Provide the [X, Y] coordinate of the cell's center where the given text is located.  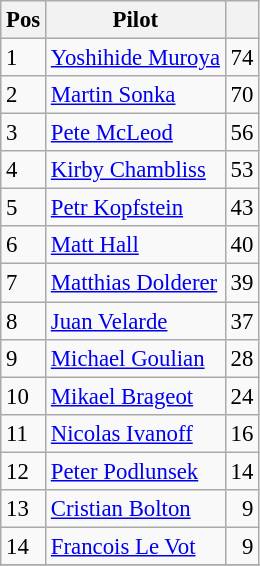
3 [24, 133]
Peter Podlunsek [136, 471]
Pilot [136, 20]
6 [24, 245]
24 [242, 396]
12 [24, 471]
56 [242, 133]
40 [242, 245]
43 [242, 208]
Yoshihide Muroya [136, 58]
16 [242, 433]
7 [24, 283]
37 [242, 321]
13 [24, 509]
74 [242, 58]
4 [24, 170]
Kirby Chambliss [136, 170]
Pos [24, 20]
39 [242, 283]
Matt Hall [136, 245]
10 [24, 396]
11 [24, 433]
53 [242, 170]
Mikael Brageot [136, 396]
Petr Kopfstein [136, 208]
Pete McLeod [136, 133]
8 [24, 321]
Francois Le Vot [136, 546]
Matthias Dolderer [136, 283]
2 [24, 95]
28 [242, 358]
Martin Sonka [136, 95]
Michael Goulian [136, 358]
70 [242, 95]
Nicolas Ivanoff [136, 433]
1 [24, 58]
5 [24, 208]
Cristian Bolton [136, 509]
Juan Velarde [136, 321]
